Locate the cell with the specified text and output its (x, y) center coordinate. 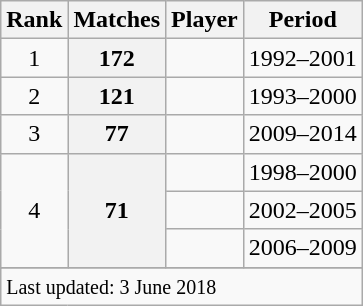
Player (205, 20)
Matches (117, 20)
Last updated: 3 June 2018 (182, 286)
2006–2009 (302, 248)
71 (117, 210)
Period (302, 20)
1 (34, 58)
Rank (34, 20)
4 (34, 210)
3 (34, 134)
2009–2014 (302, 134)
121 (117, 96)
2002–2005 (302, 210)
1992–2001 (302, 58)
2 (34, 96)
77 (117, 134)
1998–2000 (302, 172)
172 (117, 58)
1993–2000 (302, 96)
